Detect which cell encompasses the target text, then output its [x, y] center coordinate. 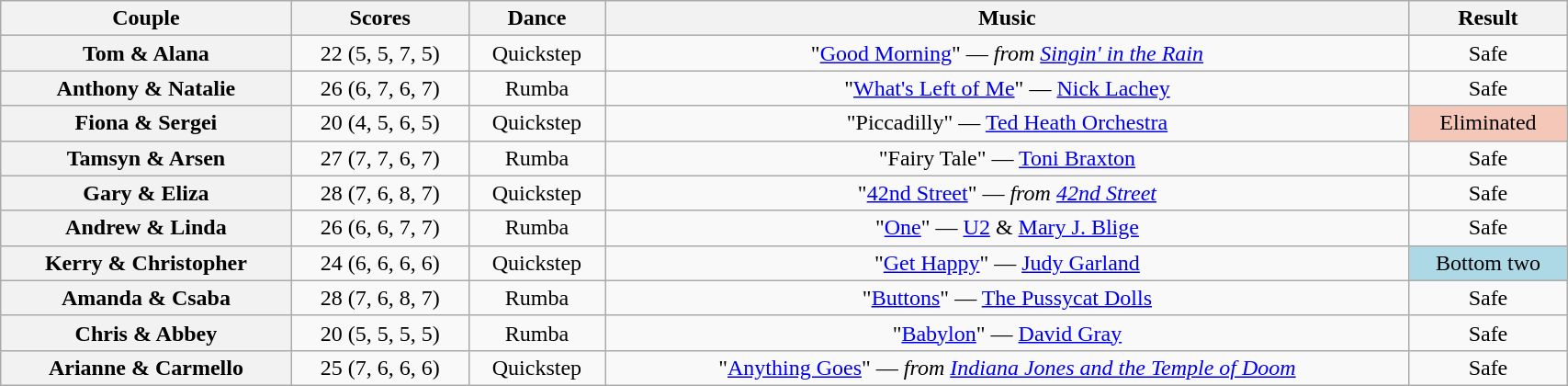
Kerry & Christopher [146, 263]
Amanda & Csaba [146, 298]
20 (4, 5, 6, 5) [380, 123]
Tom & Alana [146, 53]
Chris & Abbey [146, 333]
Result [1488, 18]
Fiona & Sergei [146, 123]
Eliminated [1488, 123]
"42nd Street" — from 42nd Street [1008, 193]
"Anything Goes" — from Indiana Jones and the Temple of Doom [1008, 368]
20 (5, 5, 5, 5) [380, 333]
Gary & Eliza [146, 193]
27 (7, 7, 6, 7) [380, 158]
"Good Morning" — from Singin' in the Rain [1008, 53]
24 (6, 6, 6, 6) [380, 263]
"What's Left of Me" — Nick Lachey [1008, 88]
Tamsyn & Arsen [146, 158]
26 (6, 6, 7, 7) [380, 228]
"Get Happy" — Judy Garland [1008, 263]
Music [1008, 18]
Bottom two [1488, 263]
22 (5, 5, 7, 5) [380, 53]
Dance [536, 18]
Couple [146, 18]
"Buttons" — The Pussycat Dolls [1008, 298]
Arianne & Carmello [146, 368]
Anthony & Natalie [146, 88]
"Fairy Tale" — Toni Braxton [1008, 158]
25 (7, 6, 6, 6) [380, 368]
"Piccadilly" — Ted Heath Orchestra [1008, 123]
Andrew & Linda [146, 228]
"One" — U2 & Mary J. Blige [1008, 228]
Scores [380, 18]
26 (6, 7, 6, 7) [380, 88]
"Babylon" — David Gray [1008, 333]
